Extract the [X, Y] coordinate from the center of the cell holding the provided text.  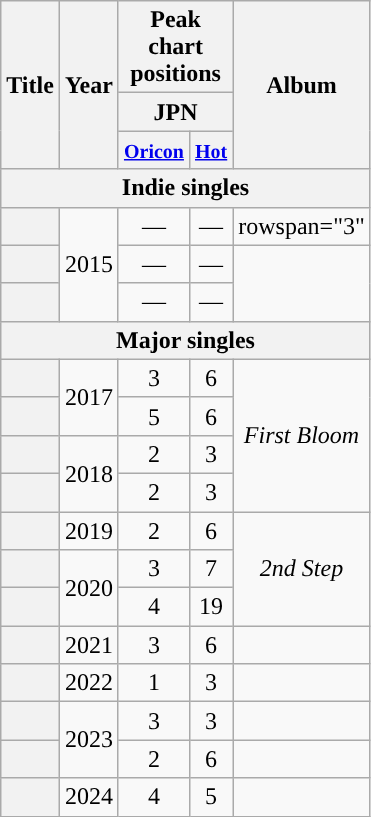
2021 [88, 645]
JPN [175, 112]
19 [210, 607]
Peak chart positions [175, 47]
2019 [88, 531]
Year [88, 85]
2022 [88, 683]
Hot [210, 150]
Oricon [154, 150]
rowspan="3" [302, 226]
Title [30, 85]
Album [302, 85]
2020 [88, 588]
2023 [88, 740]
1 [154, 683]
2018 [88, 473]
Indie singles [186, 188]
7 [210, 569]
2017 [88, 397]
Major singles [186, 340]
2024 [88, 797]
2nd Step [302, 569]
2015 [88, 264]
First Bloom [302, 435]
